Search for the cell housing the specified text and yield its (X, Y) center coordinate. 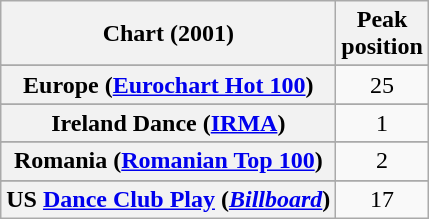
17 (382, 199)
Ireland Dance (IRMA) (168, 123)
Europe (Eurochart Hot 100) (168, 85)
1 (382, 123)
2 (382, 161)
Chart (2001) (168, 34)
Romania (Romanian Top 100) (168, 161)
US Dance Club Play (Billboard) (168, 199)
25 (382, 85)
Peakposition (382, 34)
